Locate the cell with the specified text and output its (x, y) center coordinate. 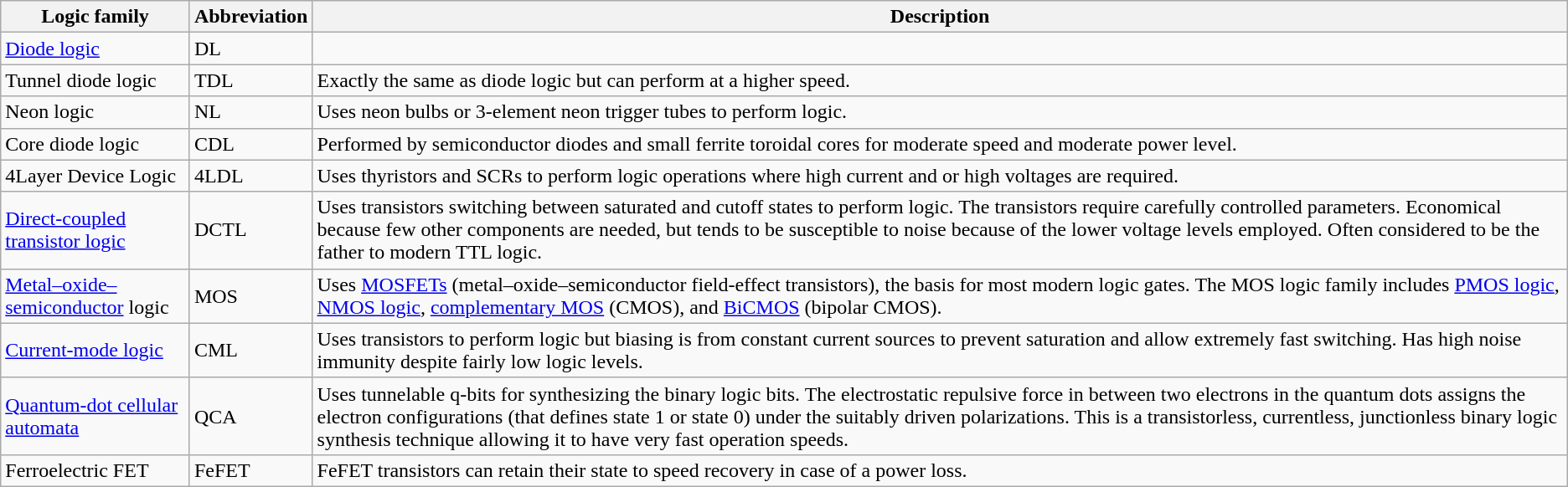
FeFET transistors can retain their state to speed recovery in case of a power loss. (940, 470)
Exactly the same as diode logic but can perform at a higher speed. (940, 80)
TDL (251, 80)
QCA (251, 416)
Description (940, 17)
DCTL (251, 230)
Ferroelectric FET (95, 470)
Quantum-dot cellular automata (95, 416)
Tunnel diode logic (95, 80)
Performed by semiconductor diodes and small ferrite toroidal cores for moderate speed and moderate power level. (940, 144)
NL (251, 112)
Metal–oxide–semiconductor logic (95, 296)
Core diode logic (95, 144)
Direct-coupled transistor logic (95, 230)
4LDL (251, 176)
FeFET (251, 470)
CDL (251, 144)
Current-mode logic (95, 350)
Uses neon bulbs or 3-element neon trigger tubes to perform logic. (940, 112)
4Layer Device Logic (95, 176)
CML (251, 350)
Logic family (95, 17)
DL (251, 49)
MOS (251, 296)
Abbreviation (251, 17)
Neon logic (95, 112)
Diode logic (95, 49)
Uses thyristors and SCRs to perform logic operations where high current and or high voltages are required. (940, 176)
